Output the (x, y) coordinate of the center of the cell containing the given text.  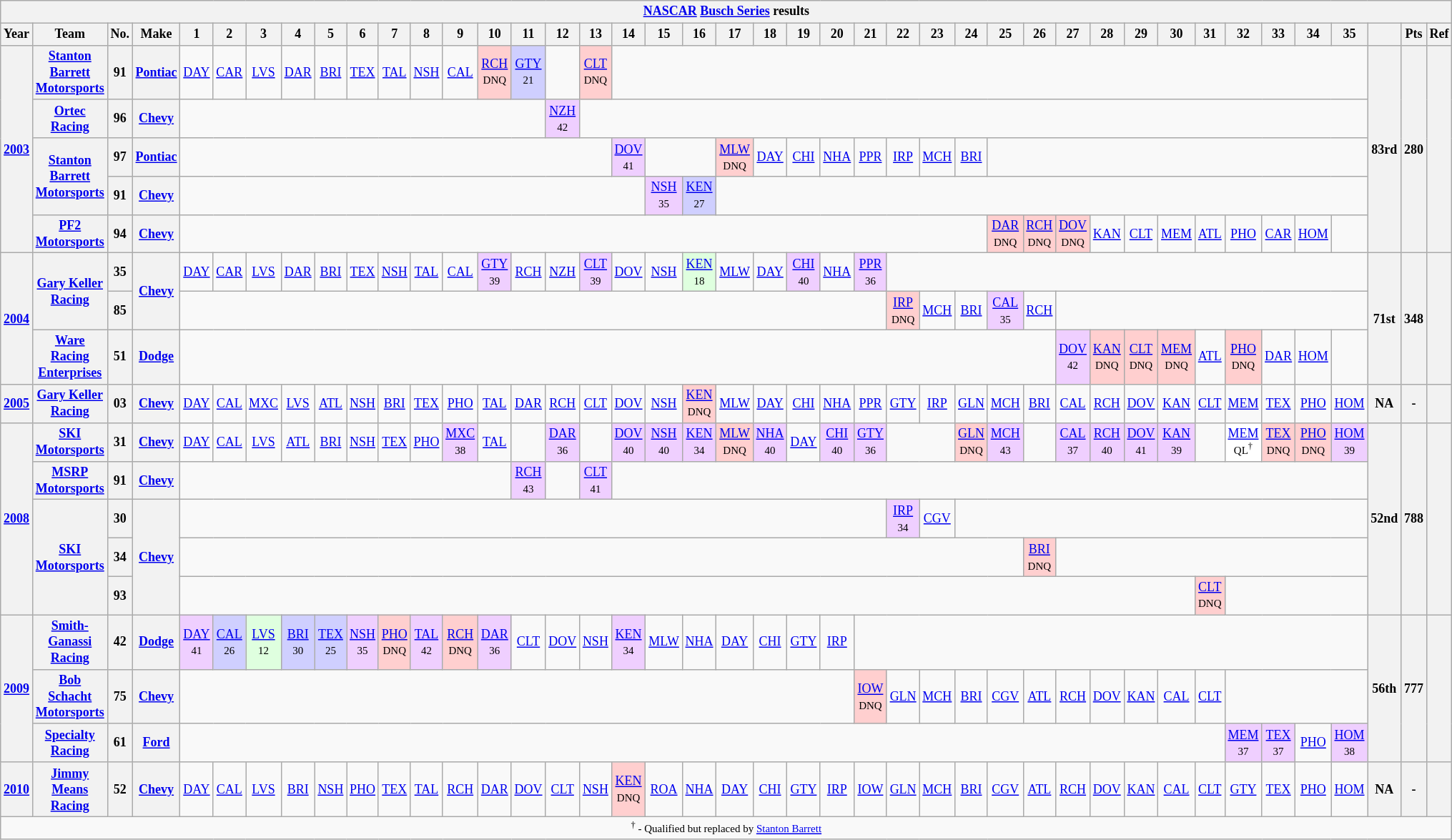
5 (330, 34)
BRIDNQ (1039, 558)
DAY41 (197, 642)
IOWDNQ (871, 696)
Ortec Racing (70, 119)
NZH (563, 272)
2 (229, 34)
NASCAR Busch Series results (726, 11)
TEX37 (1278, 743)
97 (120, 157)
71st (1384, 319)
13 (596, 34)
2008 (17, 519)
42 (120, 642)
MEMQL† (1243, 442)
21 (871, 34)
Year (17, 34)
52nd (1384, 519)
Ford (156, 743)
DOV42 (1073, 357)
96 (120, 119)
HOM39 (1350, 442)
19 (804, 34)
2004 (17, 319)
27 (1073, 34)
12 (563, 34)
61 (120, 743)
KEN27 (699, 196)
52 (120, 789)
9 (460, 34)
29 (1141, 34)
Make (156, 34)
17 (735, 34)
348 (1414, 319)
75 (120, 696)
280 (1414, 149)
2003 (17, 149)
KEN18 (699, 272)
MEMDNQ (1177, 357)
Jimmy Means Racing (70, 789)
23 (937, 34)
24 (972, 34)
GTY39 (495, 272)
BRI30 (297, 642)
2009 (17, 688)
22 (903, 34)
GTY21 (528, 72)
MXC38 (460, 442)
Specialty Racing (70, 743)
NZH42 (563, 119)
HOM38 (1350, 743)
14 (628, 34)
56th (1384, 688)
Bob Schacht Motorsports (70, 696)
18 (770, 34)
26 (1039, 34)
Smith-Ganassi Racing (70, 642)
16 (699, 34)
777 (1414, 688)
CLT41 (596, 480)
32 (1243, 34)
GLNDNQ (972, 442)
28 (1107, 34)
IRPDNQ (903, 311)
CAL35 (1005, 311)
2005 (17, 403)
CAL37 (1073, 442)
NHA40 (770, 442)
MXC (264, 403)
85 (120, 311)
TAL42 (426, 642)
GTY36 (871, 442)
11 (528, 34)
33 (1278, 34)
83rd (1384, 149)
MCH43 (1005, 442)
1 (197, 34)
93 (120, 596)
IRP34 (903, 519)
PF2 Motorsports (70, 234)
10 (495, 34)
7 (395, 34)
RCH40 (1107, 442)
94 (120, 234)
No. (120, 34)
NSH40 (663, 442)
KANDNQ (1107, 357)
788 (1414, 519)
51 (120, 357)
6 (363, 34)
TEXDNQ (1278, 442)
DARDNQ (1005, 234)
ROA (663, 789)
IOW (871, 789)
Pts (1414, 34)
† - Qualified but replaced by Stanton Barrett (726, 828)
DOV40 (628, 442)
25 (1005, 34)
2010 (17, 789)
PPR36 (871, 272)
MEM37 (1243, 743)
Ware Racing Enterprises (70, 357)
8 (426, 34)
Ref (1439, 34)
Team (70, 34)
03 (120, 403)
TEX25 (330, 642)
DOVDNQ (1073, 234)
CAL26 (229, 642)
3 (264, 34)
KAN39 (1177, 442)
CLT39 (596, 272)
15 (663, 34)
20 (837, 34)
LVS12 (264, 642)
4 (297, 34)
MSRP Motorsports (70, 480)
RCH43 (528, 480)
